Determine the [x, y] coordinate at the center of the cell enclosing the given text.  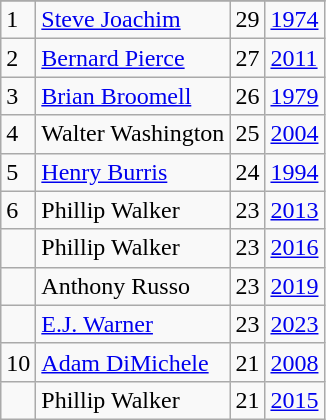
25 [248, 134]
2013 [294, 210]
Brian Broomell [133, 96]
2 [18, 58]
2004 [294, 134]
6 [18, 210]
2019 [294, 286]
E.J. Warner [133, 324]
2023 [294, 324]
Adam DiMichele [133, 362]
Bernard Pierce [133, 58]
1 [18, 20]
27 [248, 58]
3 [18, 96]
Steve Joachim [133, 20]
1974 [294, 20]
Walter Washington [133, 134]
4 [18, 134]
10 [18, 362]
2011 [294, 58]
1979 [294, 96]
1994 [294, 172]
24 [248, 172]
2015 [294, 400]
Anthony Russo [133, 286]
26 [248, 96]
2016 [294, 248]
5 [18, 172]
29 [248, 20]
Henry Burris [133, 172]
2008 [294, 362]
